Search for the cell housing the specified text and yield its (X, Y) center coordinate. 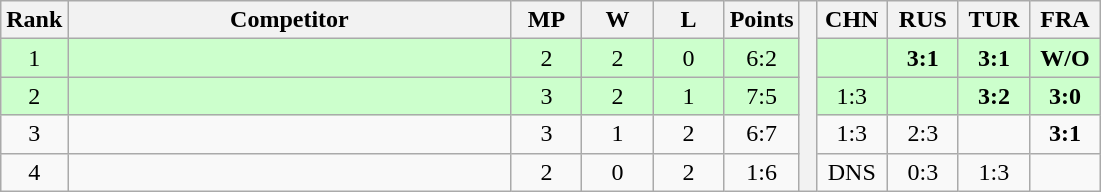
Rank (34, 20)
CHN (852, 20)
W (618, 20)
W/O (1064, 58)
4 (34, 172)
FRA (1064, 20)
2:3 (922, 134)
MP (546, 20)
Points (762, 20)
L (688, 20)
DNS (852, 172)
3:2 (994, 96)
6:2 (762, 58)
0:3 (922, 172)
Competitor (290, 20)
6:7 (762, 134)
RUS (922, 20)
3:0 (1064, 96)
1:6 (762, 172)
7:5 (762, 96)
TUR (994, 20)
